From the cell containing the given text, extract its center point as [x, y] coordinate. 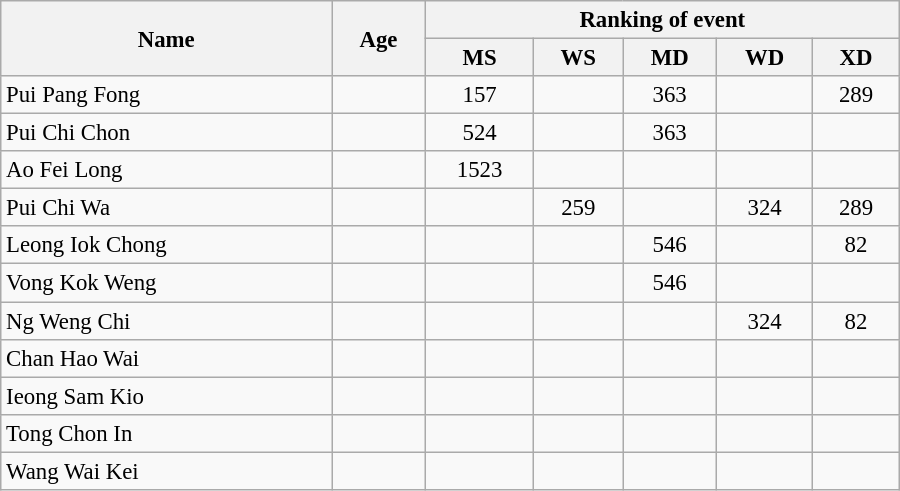
Age [379, 38]
XD [856, 58]
Pui Chi Chon [166, 133]
Chan Hao Wai [166, 358]
1523 [479, 170]
Ng Weng Chi [166, 321]
524 [479, 133]
WD [765, 58]
259 [578, 208]
157 [479, 95]
Leong Iok Chong [166, 245]
Pui Chi Wa [166, 208]
Ranking of event [662, 20]
Vong Kok Weng [166, 283]
Wang Wai Kei [166, 471]
Name [166, 38]
Pui Pang Fong [166, 95]
Tong Chon In [166, 433]
MD [670, 58]
WS [578, 58]
Ao Fei Long [166, 170]
MS [479, 58]
Ieong Sam Kio [166, 396]
